Locate the cell with the specified text and output its [X, Y] center coordinate. 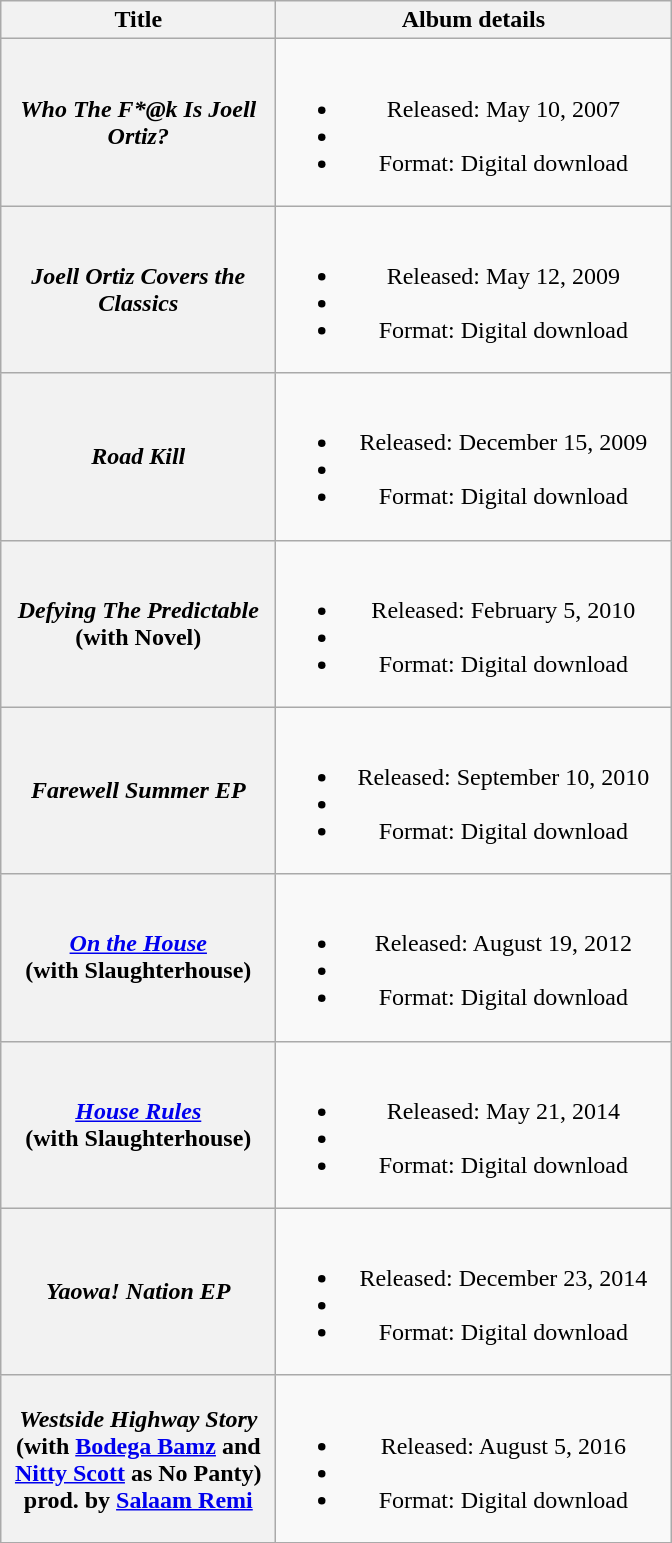
Defying The Predictable(with Novel) [138, 624]
Yaowa! Nation EP [138, 1292]
Released: May 10, 2007Format: Digital download [474, 122]
Road Kill [138, 456]
Released: May 12, 2009Format: Digital download [474, 290]
Released: May 21, 2014Format: Digital download [474, 1124]
Released: December 23, 2014Format: Digital download [474, 1292]
On the House(with Slaughterhouse) [138, 958]
Westside Highway Story(with Bodega Bamz and Nitty Scott as No Panty) prod. by Salaam Remi [138, 1458]
Released: September 10, 2010Format: Digital download [474, 790]
Album details [474, 20]
Title [138, 20]
Released: August 19, 2012Format: Digital download [474, 958]
Farewell Summer EP [138, 790]
Joell Ortiz Covers the Classics [138, 290]
Released: February 5, 2010Format: Digital download [474, 624]
Released: August 5, 2016Format: Digital download [474, 1458]
House Rules(with Slaughterhouse) [138, 1124]
Released: December 15, 2009Format: Digital download [474, 456]
Who The F*@k Is Joell Ortiz? [138, 122]
